For the text-containing cell, return its midpoint in (X, Y) coordinate format. 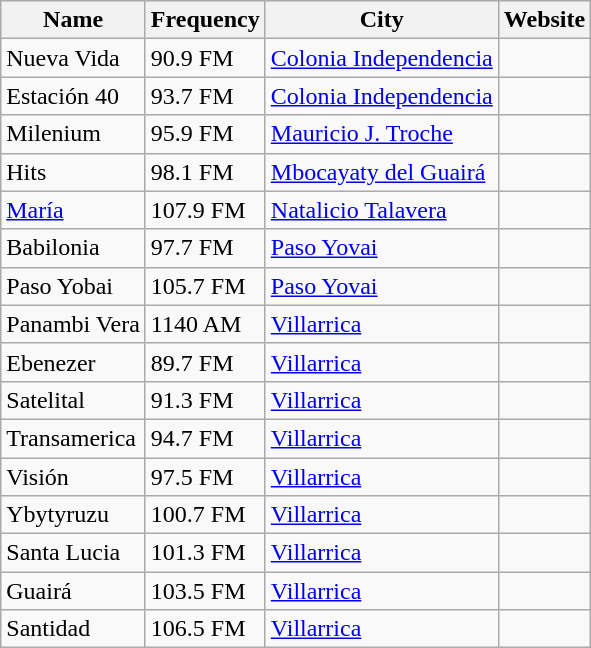
Santa Lucia (74, 553)
1140 AM (205, 324)
Mbocayaty del Guairá (382, 172)
101.3 FM (205, 553)
97.7 FM (205, 248)
Guairá (74, 591)
97.5 FM (205, 477)
Nueva Vida (74, 58)
Paso Yobai (74, 286)
Babilonia (74, 248)
90.9 FM (205, 58)
105.7 FM (205, 286)
Santidad (74, 629)
Ybytyruzu (74, 515)
91.3 FM (205, 400)
89.7 FM (205, 362)
Frequency (205, 20)
100.7 FM (205, 515)
Panambi Vera (74, 324)
Mauricio J. Troche (382, 134)
94.7 FM (205, 438)
Visión (74, 477)
Satelital (74, 400)
Name (74, 20)
Estación 40 (74, 96)
City (382, 20)
95.9 FM (205, 134)
Natalicio Talavera (382, 210)
106.5 FM (205, 629)
93.7 FM (205, 96)
Website (544, 20)
103.5 FM (205, 591)
98.1 FM (205, 172)
107.9 FM (205, 210)
Hits (74, 172)
María (74, 210)
Transamerica (74, 438)
Milenium (74, 134)
Ebenezer (74, 362)
